Search for the cell housing the specified text and yield its [x, y] center coordinate. 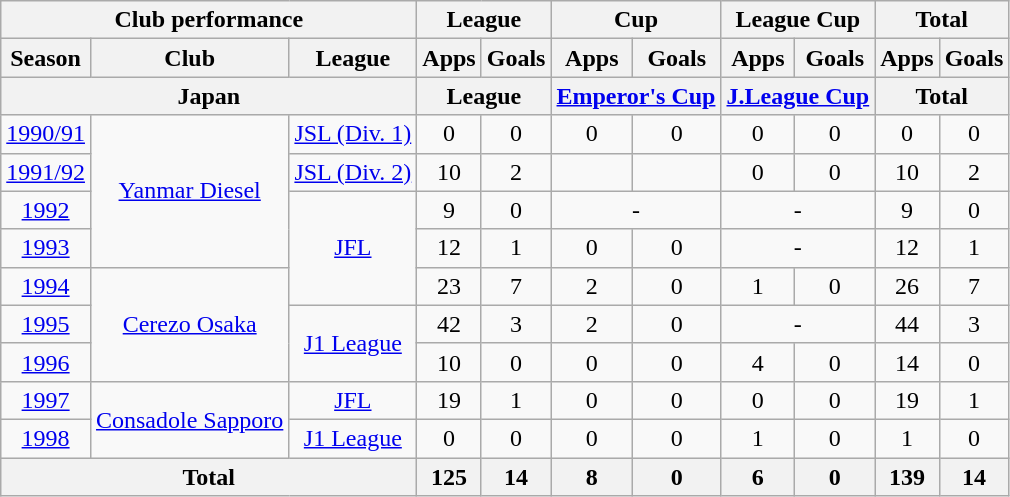
Consadole Sapporo [189, 419]
JSL (Div. 2) [353, 172]
1993 [46, 248]
1992 [46, 210]
6 [758, 477]
4 [758, 362]
JSL (Div. 1) [353, 134]
1994 [46, 286]
Club [189, 58]
1991/92 [46, 172]
Club performance [209, 20]
Cup [636, 20]
1995 [46, 324]
Emperor's Cup [636, 96]
26 [907, 286]
Season [46, 58]
1996 [46, 362]
1997 [46, 400]
Yanmar Diesel [189, 191]
23 [449, 286]
1990/91 [46, 134]
44 [907, 324]
1998 [46, 438]
139 [907, 477]
42 [449, 324]
Japan [209, 96]
8 [592, 477]
Cerezo Osaka [189, 324]
125 [449, 477]
League Cup [798, 20]
J.League Cup [798, 96]
